Scan for the cell matching the given text and deliver its (X, Y) coordinate at center. 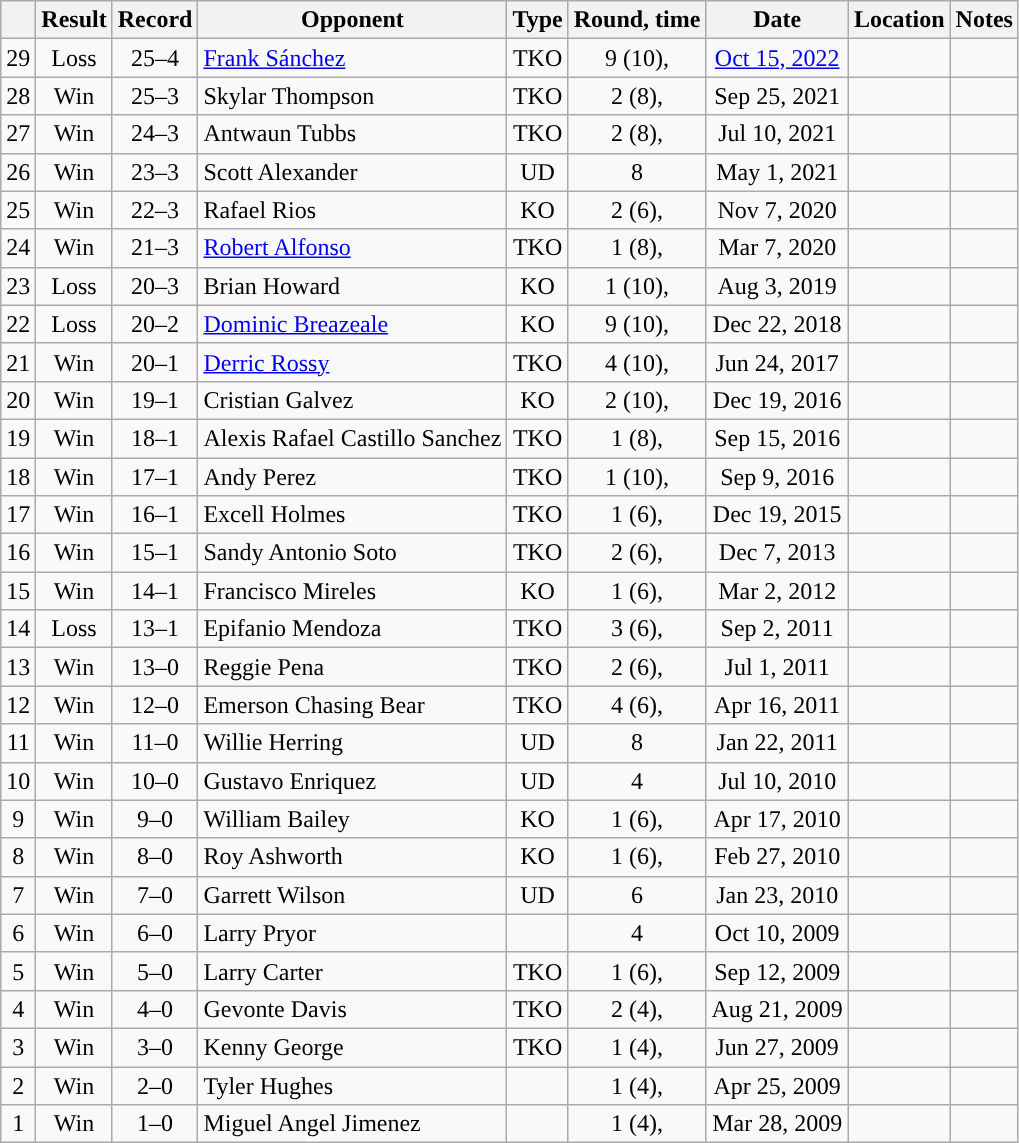
10–0 (155, 781)
5 (18, 971)
Sep 12, 2009 (777, 971)
Sandy Antonio Soto (352, 553)
Jul 1, 2011 (777, 667)
9–0 (155, 819)
13 (18, 667)
2 (4), (637, 1009)
Tyler Hughes (352, 1085)
Brian Howard (352, 286)
21 (18, 362)
Jul 10, 2010 (777, 781)
25–4 (155, 58)
7 (18, 895)
2–0 (155, 1085)
12 (18, 705)
4 (10), (637, 362)
Round, time (637, 20)
Derric Rossy (352, 362)
Mar 7, 2020 (777, 248)
Jul 10, 2021 (777, 134)
Dec 22, 2018 (777, 324)
23 (18, 286)
14–1 (155, 591)
17 (18, 515)
9 (18, 819)
14 (18, 629)
Sep 9, 2016 (777, 477)
Andy Perez (352, 477)
15–1 (155, 553)
2 (18, 1085)
16–1 (155, 515)
Antwaun Tubbs (352, 134)
Sep 25, 2021 (777, 96)
28 (18, 96)
Scott Alexander (352, 172)
20–1 (155, 362)
Excell Holmes (352, 515)
Record (155, 20)
Aug 21, 2009 (777, 1009)
3–0 (155, 1047)
23–3 (155, 172)
2 (10), (637, 400)
11 (18, 743)
Jun 24, 2017 (777, 362)
20 (18, 400)
Dec 19, 2016 (777, 400)
Aug 3, 2019 (777, 286)
Location (899, 20)
21–3 (155, 248)
24 (18, 248)
1–0 (155, 1124)
Type (538, 20)
Sep 15, 2016 (777, 438)
Result (74, 20)
William Bailey (352, 819)
Francisco Mireles (352, 591)
24–3 (155, 134)
16 (18, 553)
Rafael Rios (352, 210)
26 (18, 172)
Alexis Rafael Castillo Sanchez (352, 438)
22–3 (155, 210)
13–1 (155, 629)
Larry Carter (352, 971)
Jan 22, 2011 (777, 743)
22 (18, 324)
Kenny George (352, 1047)
Garrett Wilson (352, 895)
Apr 25, 2009 (777, 1085)
3 (6), (637, 629)
4–0 (155, 1009)
1 (18, 1124)
29 (18, 58)
Cristian Galvez (352, 400)
25 (18, 210)
4 (6), (637, 705)
Dec 7, 2013 (777, 553)
Skylar Thompson (352, 96)
7–0 (155, 895)
6–0 (155, 933)
Notes (984, 20)
Oct 10, 2009 (777, 933)
Dominic Breazeale (352, 324)
Apr 16, 2011 (777, 705)
27 (18, 134)
5–0 (155, 971)
Epifanio Mendoza (352, 629)
Dec 19, 2015 (777, 515)
12–0 (155, 705)
Gevonte Davis (352, 1009)
Emerson Chasing Bear (352, 705)
15 (18, 591)
Feb 27, 2010 (777, 857)
13–0 (155, 667)
Mar 28, 2009 (777, 1124)
Oct 15, 2022 (777, 58)
Gustavo Enriquez (352, 781)
Willie Herring (352, 743)
Nov 7, 2020 (777, 210)
Opponent (352, 20)
Date (777, 20)
Roy Ashworth (352, 857)
18–1 (155, 438)
25–3 (155, 96)
11–0 (155, 743)
20–3 (155, 286)
10 (18, 781)
Mar 2, 2012 (777, 591)
Sep 2, 2011 (777, 629)
20–2 (155, 324)
19 (18, 438)
Miguel Angel Jimenez (352, 1124)
3 (18, 1047)
19–1 (155, 400)
17–1 (155, 477)
Reggie Pena (352, 667)
Frank Sánchez (352, 58)
Apr 17, 2010 (777, 819)
18 (18, 477)
Jun 27, 2009 (777, 1047)
Robert Alfonso (352, 248)
May 1, 2021 (777, 172)
8–0 (155, 857)
Larry Pryor (352, 933)
Jan 23, 2010 (777, 895)
